Scan for the cell matching the given text and deliver its [x, y] coordinate at center. 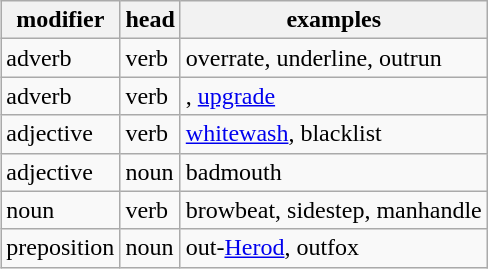
examples [334, 20]
modifier [60, 20]
, upgrade [334, 96]
out-Herod, outfox [334, 248]
head [150, 20]
overrate, underline, outrun [334, 58]
badmouth [334, 172]
preposition [60, 248]
browbeat, sidestep, manhandle [334, 210]
whitewash, blacklist [334, 134]
